For the text-containing cell, return its midpoint in [x, y] coordinate format. 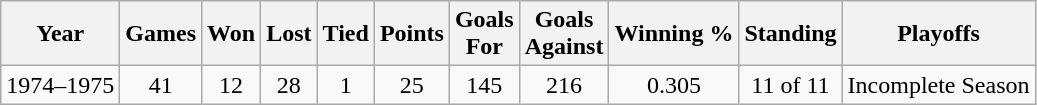
Winning % [674, 34]
Playoffs [938, 34]
Standing [790, 34]
11 of 11 [790, 85]
12 [232, 85]
0.305 [674, 85]
Points [412, 34]
Tied [346, 34]
Games [161, 34]
28 [289, 85]
Won [232, 34]
GoalsAgainst [564, 34]
216 [564, 85]
Incomplete Season [938, 85]
145 [484, 85]
25 [412, 85]
Year [60, 34]
GoalsFor [484, 34]
Lost [289, 34]
1974–1975 [60, 85]
1 [346, 85]
41 [161, 85]
